From the cell containing the given text, extract its center point as [x, y] coordinate. 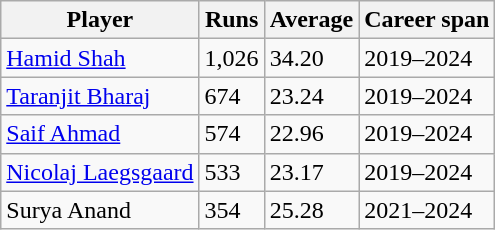
Taranjit Bharaj [100, 96]
Saif Ahmad [100, 134]
Hamid Shah [100, 58]
354 [232, 210]
533 [232, 172]
Career span [427, 20]
23.17 [312, 172]
Player [100, 20]
34.20 [312, 58]
574 [232, 134]
674 [232, 96]
23.24 [312, 96]
Surya Anand [100, 210]
22.96 [312, 134]
Average [312, 20]
Nicolaj Laegsgaard [100, 172]
2021–2024 [427, 210]
Runs [232, 20]
25.28 [312, 210]
1,026 [232, 58]
